Scan for the cell matching the given text and deliver its [X, Y] coordinate at center. 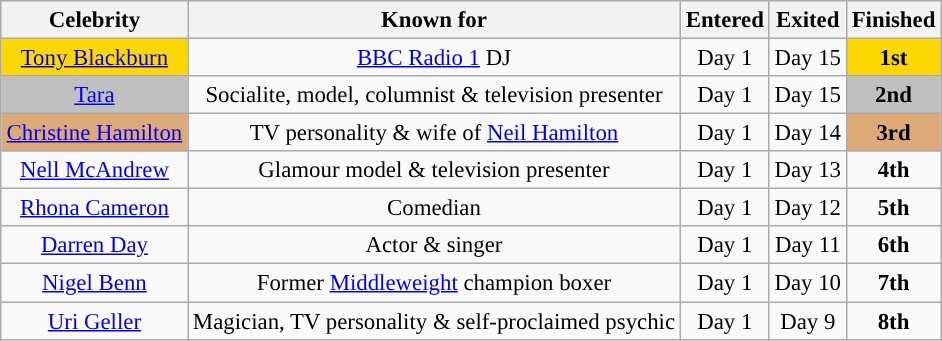
Former Middleweight champion boxer [434, 283]
Actor & singer [434, 245]
Nell McAndrew [94, 170]
1st [893, 57]
Glamour model & television presenter [434, 170]
Comedian [434, 208]
Exited [808, 20]
TV personality & wife of Neil Hamilton [434, 133]
Known for [434, 20]
8th [893, 321]
Darren Day [94, 245]
Celebrity [94, 20]
4th [893, 170]
BBC Radio 1 DJ [434, 57]
Uri Geller [94, 321]
Finished [893, 20]
Nigel Benn [94, 283]
5th [893, 208]
Christine Hamilton [94, 133]
2nd [893, 95]
Day 12 [808, 208]
6th [893, 245]
Tara [94, 95]
Day 14 [808, 133]
Magician, TV personality & self-proclaimed psychic [434, 321]
Entered [724, 20]
Rhona Cameron [94, 208]
3rd [893, 133]
Day 9 [808, 321]
Day 11 [808, 245]
Day 10 [808, 283]
Socialite, model, columnist & television presenter [434, 95]
Tony Blackburn [94, 57]
Day 13 [808, 170]
7th [893, 283]
